Identify which cell holds the provided text, then report its (x, y) central coordinate. 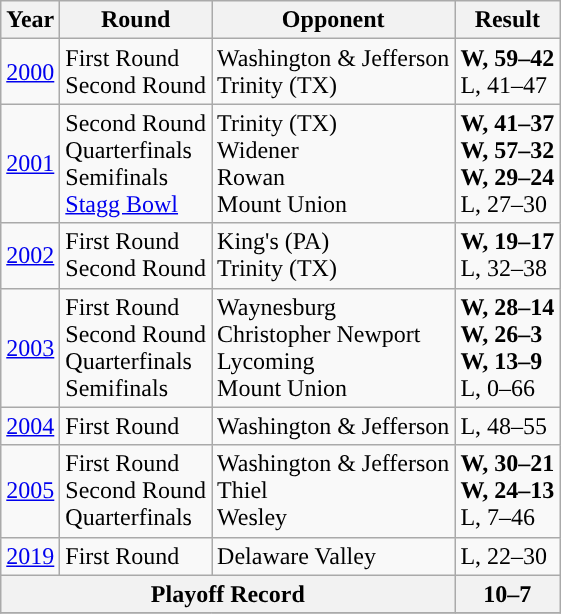
W, 59–42L, 41–47 (508, 72)
2001 (30, 164)
Round (136, 20)
10–7 (508, 594)
2005 (30, 491)
King's (PA)Trinity (TX) (334, 256)
Opponent (334, 20)
Washington & JeffersonThielWesley (334, 491)
Delaware Valley (334, 556)
L, 22–30 (508, 556)
W, 41–37W, 57–32W, 29–24L, 27–30 (508, 164)
2019 (30, 556)
Washington & JeffersonTrinity (TX) (334, 72)
First RoundSecond RoundQuarterfinalsSemifinals (136, 348)
W, 19–17L, 32–38 (508, 256)
Year (30, 20)
2004 (30, 426)
Trinity (TX)WidenerRowanMount Union (334, 164)
Playoff Record (228, 594)
L, 48–55 (508, 426)
2000 (30, 72)
Washington & Jefferson (334, 426)
2003 (30, 348)
2002 (30, 256)
W, 30–21W, 24–13L, 7–46 (508, 491)
Result (508, 20)
First RoundSecond RoundQuarterfinals (136, 491)
Second RoundQuarterfinalsSemifinalsStagg Bowl (136, 164)
W, 28–14W, 26–3W, 13–9L, 0–66 (508, 348)
WaynesburgChristopher NewportLycomingMount Union (334, 348)
